Search for the cell housing the specified text and yield its (x, y) center coordinate. 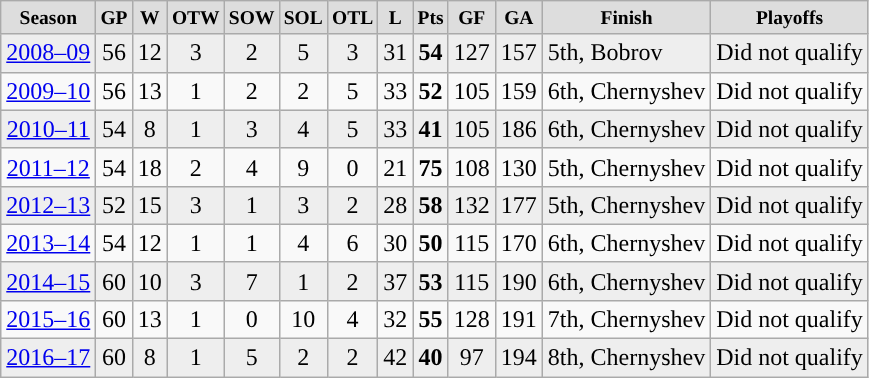
2013–14 (48, 243)
5th, Bobrov (626, 53)
128 (472, 319)
191 (518, 319)
8th, Chernyshev (626, 358)
15 (150, 205)
2010–11 (48, 129)
108 (472, 167)
32 (396, 319)
194 (518, 358)
2009–10 (48, 91)
127 (472, 53)
W (150, 18)
GA (518, 18)
177 (518, 205)
7th, Chernyshev (626, 319)
159 (518, 91)
53 (430, 281)
7 (252, 281)
18 (150, 167)
GF (472, 18)
Pts (430, 18)
L (396, 18)
SOW (252, 18)
97 (472, 358)
41 (430, 129)
186 (518, 129)
190 (518, 281)
SOL (303, 18)
2011–12 (48, 167)
170 (518, 243)
OTW (196, 18)
50 (430, 243)
28 (396, 205)
42 (396, 358)
40 (430, 358)
31 (396, 53)
2015–16 (48, 319)
Playoffs (790, 18)
132 (472, 205)
6 (352, 243)
21 (396, 167)
Finish (626, 18)
58 (430, 205)
2016–17 (48, 358)
157 (518, 53)
2014–15 (48, 281)
2012–13 (48, 205)
OTL (352, 18)
2008–09 (48, 53)
Season (48, 18)
GP (114, 18)
75 (430, 167)
37 (396, 281)
55 (430, 319)
9 (303, 167)
130 (518, 167)
30 (396, 243)
